For the text-containing cell, return its midpoint in (x, y) coordinate format. 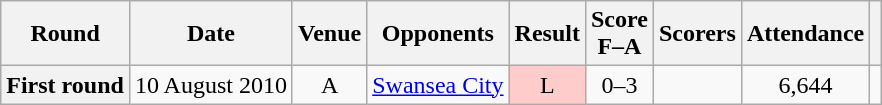
A (329, 85)
Result (547, 34)
Opponents (438, 34)
10 August 2010 (210, 85)
Swansea City (438, 85)
First round (66, 85)
Attendance (805, 34)
ScoreF–A (619, 34)
Date (210, 34)
Scorers (697, 34)
0–3 (619, 85)
L (547, 85)
Round (66, 34)
6,644 (805, 85)
Venue (329, 34)
